Pinpoint the cell where the given text exists, returning its [x, y] midpoint coordinate. 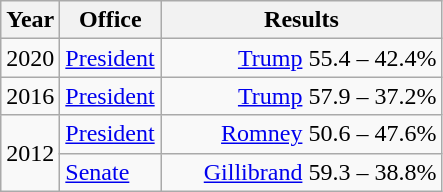
2016 [30, 96]
Results [302, 20]
Senate [110, 172]
Year [30, 20]
2020 [30, 58]
Trump 55.4 – 42.4% [302, 58]
Romney 50.6 – 47.6% [302, 134]
Office [110, 20]
Gillibrand 59.3 – 38.8% [302, 172]
2012 [30, 153]
Trump 57.9 – 37.2% [302, 96]
